Extract the (x, y) coordinate from the center of the cell holding the provided text.  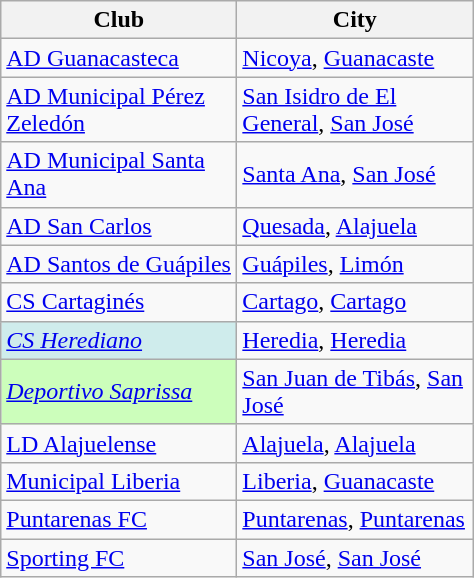
Puntarenas FC (119, 519)
CS Herediano (119, 340)
AD Guanacasteca (119, 58)
Nicoya, Guanacaste (355, 58)
Club (119, 20)
Alajuela, Alajuela (355, 443)
Guápiles, Limón (355, 264)
Heredia, Heredia (355, 340)
LD Alajuelense (119, 443)
CS Cartaginés (119, 302)
AD Santos de Guápiles (119, 264)
San Isidro de El General, San José (355, 110)
Municipal Liberia (119, 481)
Sporting FC (119, 557)
San José, San José (355, 557)
Quesada, Alajuela (355, 226)
San Juan de Tibás, San José (355, 392)
Santa Ana, San José (355, 174)
AD San Carlos (119, 226)
Cartago, Cartago (355, 302)
Deportivo Saprissa (119, 392)
Liberia, Guanacaste (355, 481)
AD Municipal Santa Ana (119, 174)
City (355, 20)
Puntarenas, Puntarenas (355, 519)
AD Municipal Pérez Zeledón (119, 110)
